Pinpoint the cell where the given text exists, returning its [x, y] midpoint coordinate. 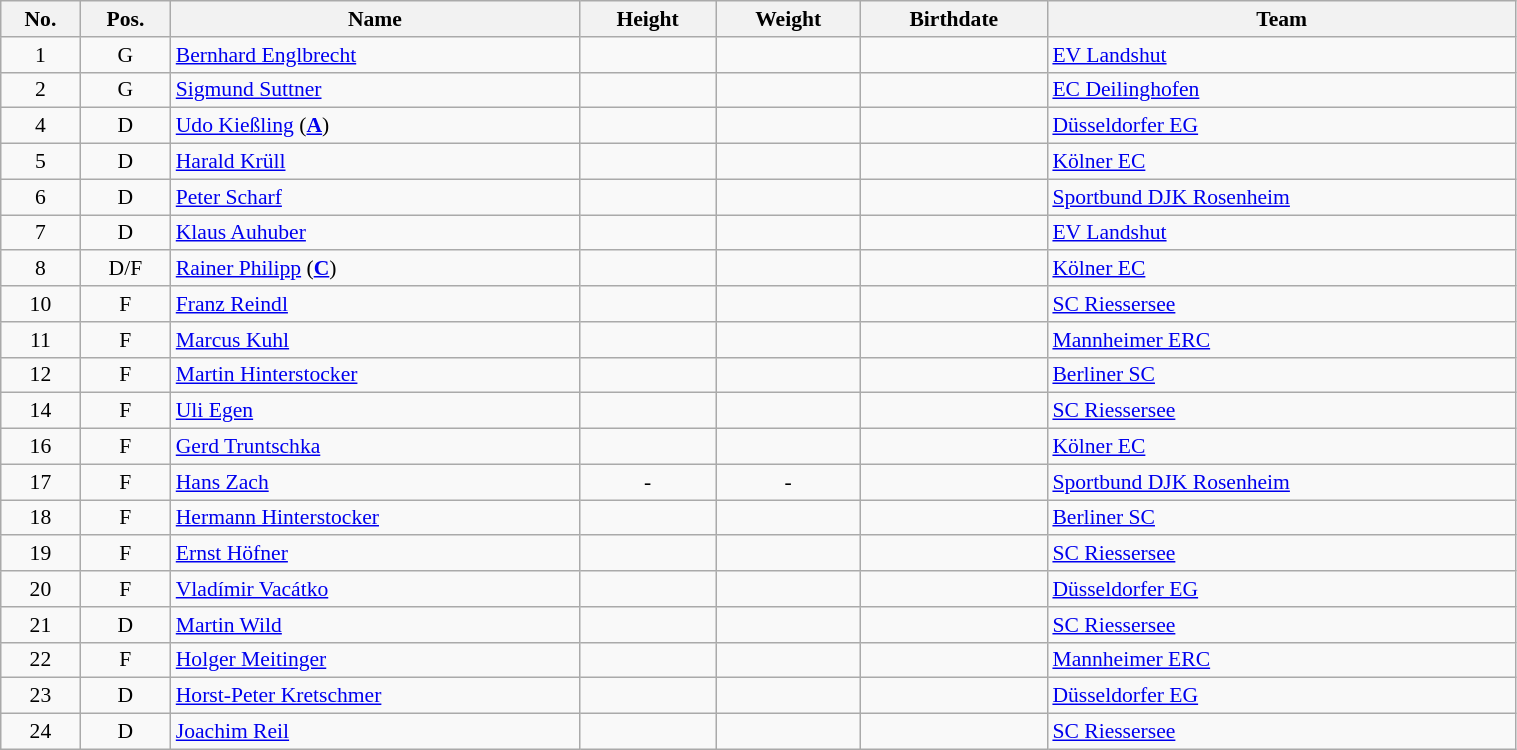
10 [40, 304]
24 [40, 732]
Marcus Kuhl [375, 340]
Gerd Truntschka [375, 447]
14 [40, 411]
Weight [788, 19]
5 [40, 162]
4 [40, 126]
8 [40, 269]
Horst-Peter Kretschmer [375, 696]
16 [40, 447]
Holger Meitinger [375, 660]
Harald Krüll [375, 162]
19 [40, 554]
Martin Wild [375, 625]
Hans Zach [375, 482]
Bernhard Englbrecht [375, 55]
12 [40, 375]
Hermann Hinterstocker [375, 518]
Birthdate [954, 19]
EC Deilinghofen [1282, 90]
No. [40, 19]
17 [40, 482]
7 [40, 233]
Klaus Auhuber [375, 233]
Height [648, 19]
Vladímir Vacátko [375, 589]
Name [375, 19]
Rainer Philipp (C) [375, 269]
Martin Hinterstocker [375, 375]
Peter Scharf [375, 197]
6 [40, 197]
Ernst Höfner [375, 554]
20 [40, 589]
22 [40, 660]
11 [40, 340]
Sigmund Suttner [375, 90]
Uli Egen [375, 411]
18 [40, 518]
23 [40, 696]
Pos. [126, 19]
1 [40, 55]
Joachim Reil [375, 732]
21 [40, 625]
Udo Kießling (A) [375, 126]
D/F [126, 269]
Franz Reindl [375, 304]
Team [1282, 19]
2 [40, 90]
